For the text-containing cell, return its midpoint in [X, Y] coordinate format. 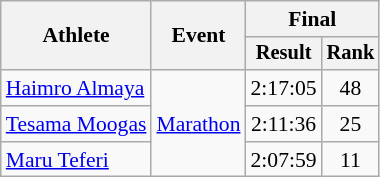
Marathon [198, 124]
Haimro Almaya [76, 88]
Athlete [76, 36]
Result [284, 54]
2:11:36 [284, 124]
48 [351, 88]
Rank [351, 54]
Final [313, 19]
2:17:05 [284, 88]
Event [198, 36]
25 [351, 124]
Tesama Moogas [76, 124]
